Detect which cell encompasses the target text, then output its [x, y] center coordinate. 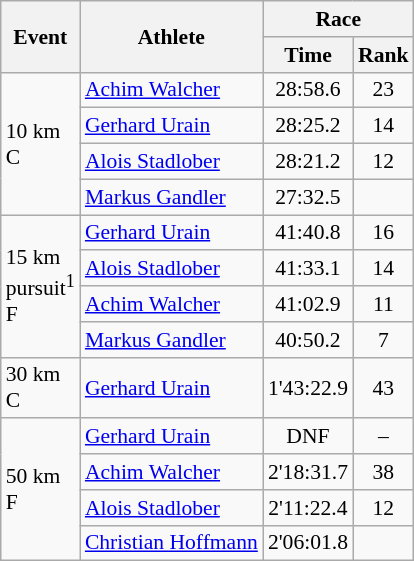
Race [338, 19]
7 [384, 340]
28:58.6 [308, 90]
28:21.2 [308, 162]
30 km C [40, 388]
40:50.2 [308, 340]
2'18:31.7 [308, 472]
Rank [384, 55]
11 [384, 304]
43 [384, 388]
10 km C [40, 143]
2'06:01.8 [308, 543]
23 [384, 90]
41:33.1 [308, 269]
15 km pursuit1 F [40, 286]
28:25.2 [308, 126]
Event [40, 36]
50 km F [40, 490]
Athlete [172, 36]
41:40.8 [308, 233]
Time [308, 55]
1'43:22.9 [308, 388]
DNF [308, 437]
38 [384, 472]
41:02.9 [308, 304]
16 [384, 233]
27:32.5 [308, 197]
Christian Hoffmann [172, 543]
2'11:22.4 [308, 508]
– [384, 437]
